From the cell containing the given text, extract its center point as (x, y) coordinate. 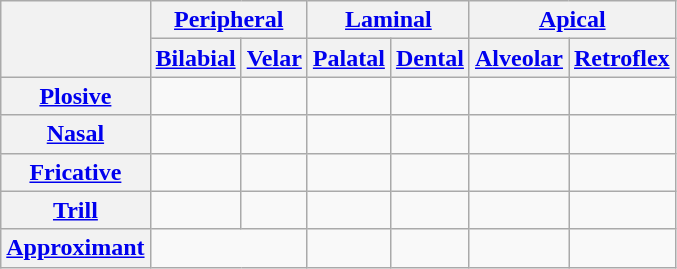
Retroflex (622, 58)
Apical (572, 20)
Peripheral (228, 20)
Laminal (388, 20)
Dental (430, 58)
Nasal (76, 134)
Fricative (76, 172)
Palatal (348, 58)
Alveolar (518, 58)
Plosive (76, 96)
Approximant (76, 248)
Bilabial (196, 58)
Velar (274, 58)
Trill (76, 210)
